From the cell containing the given text, extract its center point as [X, Y] coordinate. 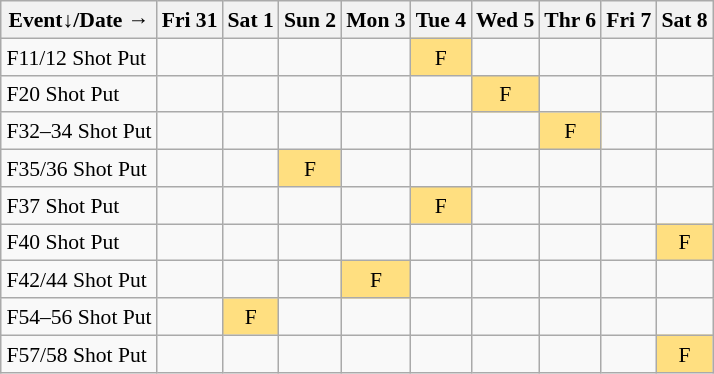
F54–56 Shot Put [78, 316]
Sat 8 [684, 20]
Fri 31 [190, 20]
F32–34 Shot Put [78, 130]
Thr 6 [570, 20]
F57/58 Shot Put [78, 354]
F20 Shot Put [78, 94]
F42/44 Shot Put [78, 280]
Sat 1 [251, 20]
Wed 5 [505, 20]
Fri 7 [628, 20]
F37 Shot Put [78, 204]
F35/36 Shot Put [78, 168]
F40 Shot Put [78, 242]
Tue 4 [441, 20]
Sun 2 [310, 20]
F11/12 Shot Put [78, 56]
Mon 3 [376, 20]
Event↓/Date → [78, 20]
